Return the [x, y] coordinate for the center point of the cell that contains the specified text.  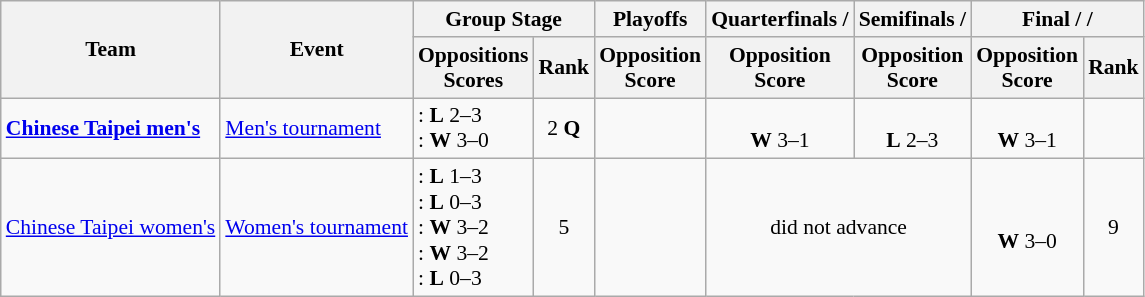
did not advance [838, 228]
Chinese Taipei women's [111, 228]
: L 2–3: W 3–0 [474, 128]
Final / / [1058, 19]
Team [111, 50]
Event [316, 50]
L 2–3 [912, 128]
Chinese Taipei men's [111, 128]
Semifinals / [912, 19]
Women's tournament [316, 228]
Quarterfinals / [780, 19]
2 Q [564, 128]
5 [564, 228]
Men's tournament [316, 128]
Playoffs [650, 19]
W 3–0 [1027, 228]
OppositionsScores [474, 68]
Group Stage [504, 19]
9 [1114, 228]
: L 1–3: L 0–3: W 3–2: W 3–2: L 0–3 [474, 228]
